Find where the given text appears and provide that cell's center as [x, y] coordinate. 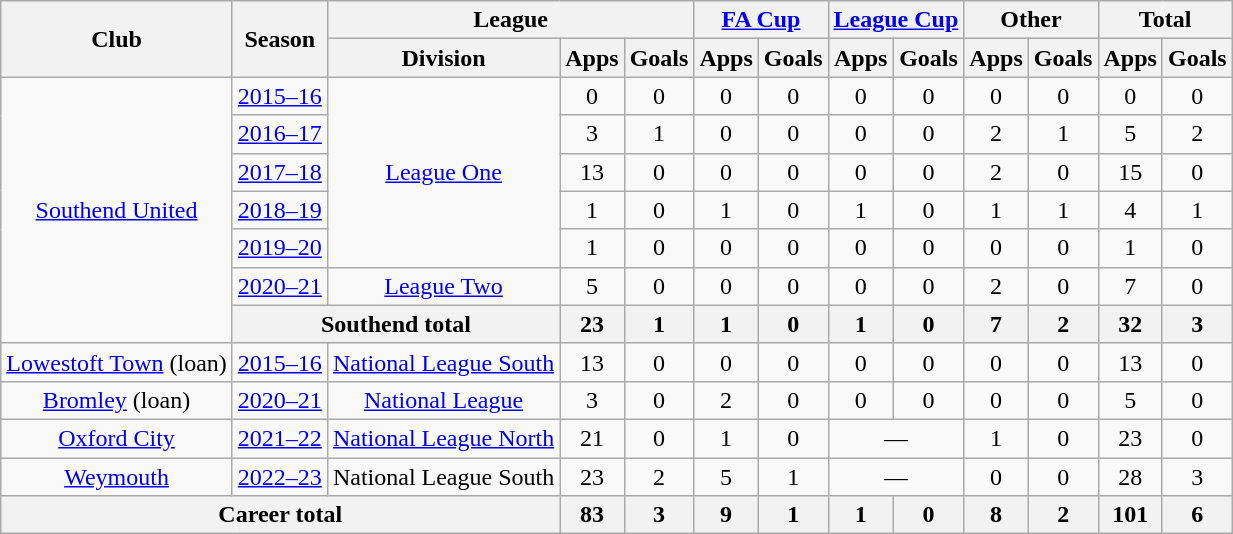
Other [1031, 20]
83 [592, 515]
4 [1130, 210]
Season [280, 39]
8 [996, 515]
Career total [280, 515]
FA Cup [761, 20]
Bromley (loan) [117, 400]
Weymouth [117, 477]
2021–22 [280, 438]
Lowestoft Town (loan) [117, 362]
101 [1130, 515]
28 [1130, 477]
Southend United [117, 210]
League Two [443, 286]
6 [1197, 515]
32 [1130, 324]
2017–18 [280, 172]
9 [726, 515]
Division [443, 58]
2019–20 [280, 248]
Oxford City [117, 438]
2018–19 [280, 210]
21 [592, 438]
Southend total [396, 324]
Club [117, 39]
National League North [443, 438]
League [510, 20]
Total [1165, 20]
2022–23 [280, 477]
League Cup [896, 20]
League One [443, 172]
2016–17 [280, 134]
National League [443, 400]
15 [1130, 172]
